Return (X, Y) of the center of cell containing provided text 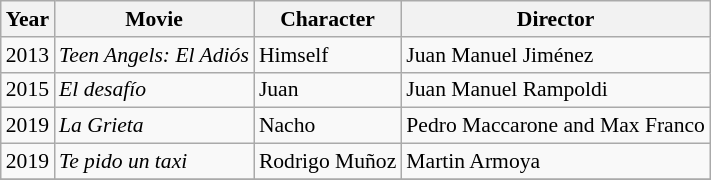
La Grieta (154, 126)
Juan (328, 90)
2015 (28, 90)
Himself (328, 55)
Pedro Maccarone and Max Franco (556, 126)
Juan Manuel Rampoldi (556, 90)
Juan Manuel Jiménez (556, 55)
Director (556, 19)
Te pido un taxi (154, 162)
Character (328, 19)
Rodrigo Muñoz (328, 162)
Teen Angels: El Adiós (154, 55)
Martin Armoya (556, 162)
Year (28, 19)
Movie (154, 19)
2013 (28, 55)
Nacho (328, 126)
El desafío (154, 90)
